Locate the cell with the specified text and output its (x, y) center coordinate. 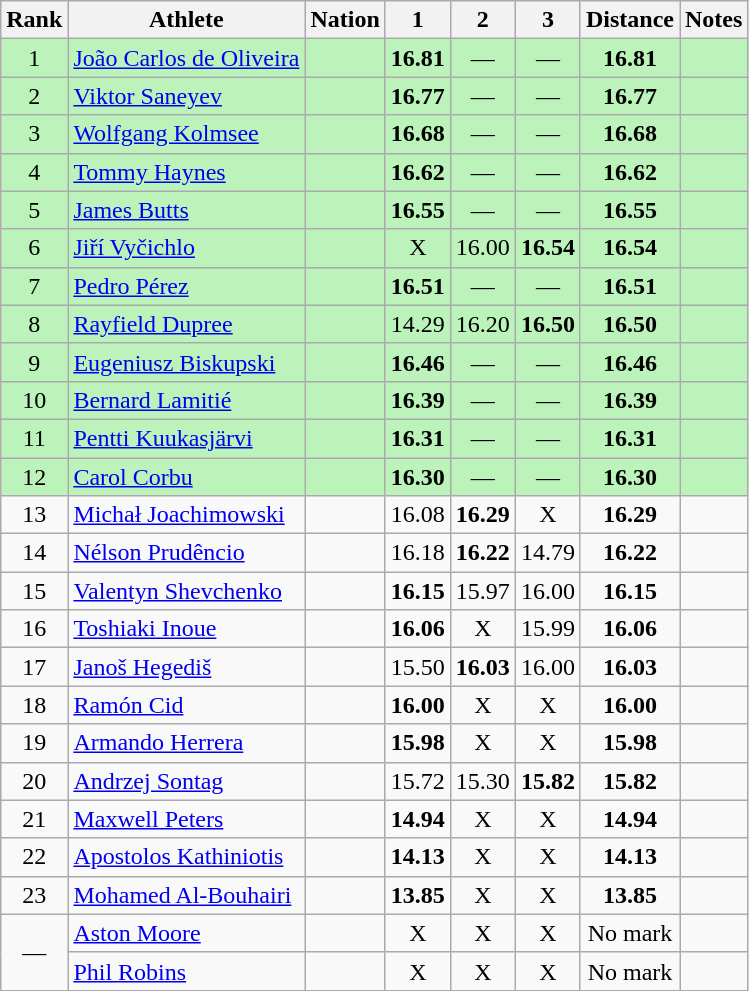
Apostolos Kathiniotis (186, 857)
10 (34, 400)
16.18 (418, 553)
Bernard Lamitié (186, 400)
Janoš Hegediš (186, 667)
James Butts (186, 210)
Jiří Vyčichlo (186, 248)
4 (34, 172)
16 (34, 629)
8 (34, 324)
15.72 (418, 781)
15.30 (482, 781)
Michał Joachimowski (186, 515)
23 (34, 895)
Pentti Kuukasjärvi (186, 438)
Phil Robins (186, 971)
Distance (630, 20)
15.50 (418, 667)
João Carlos de Oliveira (186, 58)
20 (34, 781)
16.08 (418, 515)
Toshiaki Inoue (186, 629)
Ramón Cid (186, 705)
14 (34, 553)
15.99 (548, 629)
Rank (34, 20)
Pedro Pérez (186, 286)
12 (34, 477)
6 (34, 248)
Maxwell Peters (186, 819)
19 (34, 743)
Athlete (186, 20)
7 (34, 286)
9 (34, 362)
13 (34, 515)
Wolfgang Kolmsee (186, 134)
18 (34, 705)
Nélson Prudêncio (186, 553)
16.20 (482, 324)
Valentyn Shevchenko (186, 591)
Tommy Haynes (186, 172)
Nation (345, 20)
Viktor Saneyev (186, 96)
21 (34, 819)
Aston Moore (186, 933)
14.79 (548, 553)
Carol Corbu (186, 477)
14.29 (418, 324)
11 (34, 438)
Andrzej Sontag (186, 781)
Eugeniusz Biskupski (186, 362)
Mohamed Al-Bouhairi (186, 895)
22 (34, 857)
Rayfield Dupree (186, 324)
5 (34, 210)
15 (34, 591)
15.97 (482, 591)
Notes (714, 20)
17 (34, 667)
Armando Herrera (186, 743)
